Locate the cell with the specified text and output its (x, y) center coordinate. 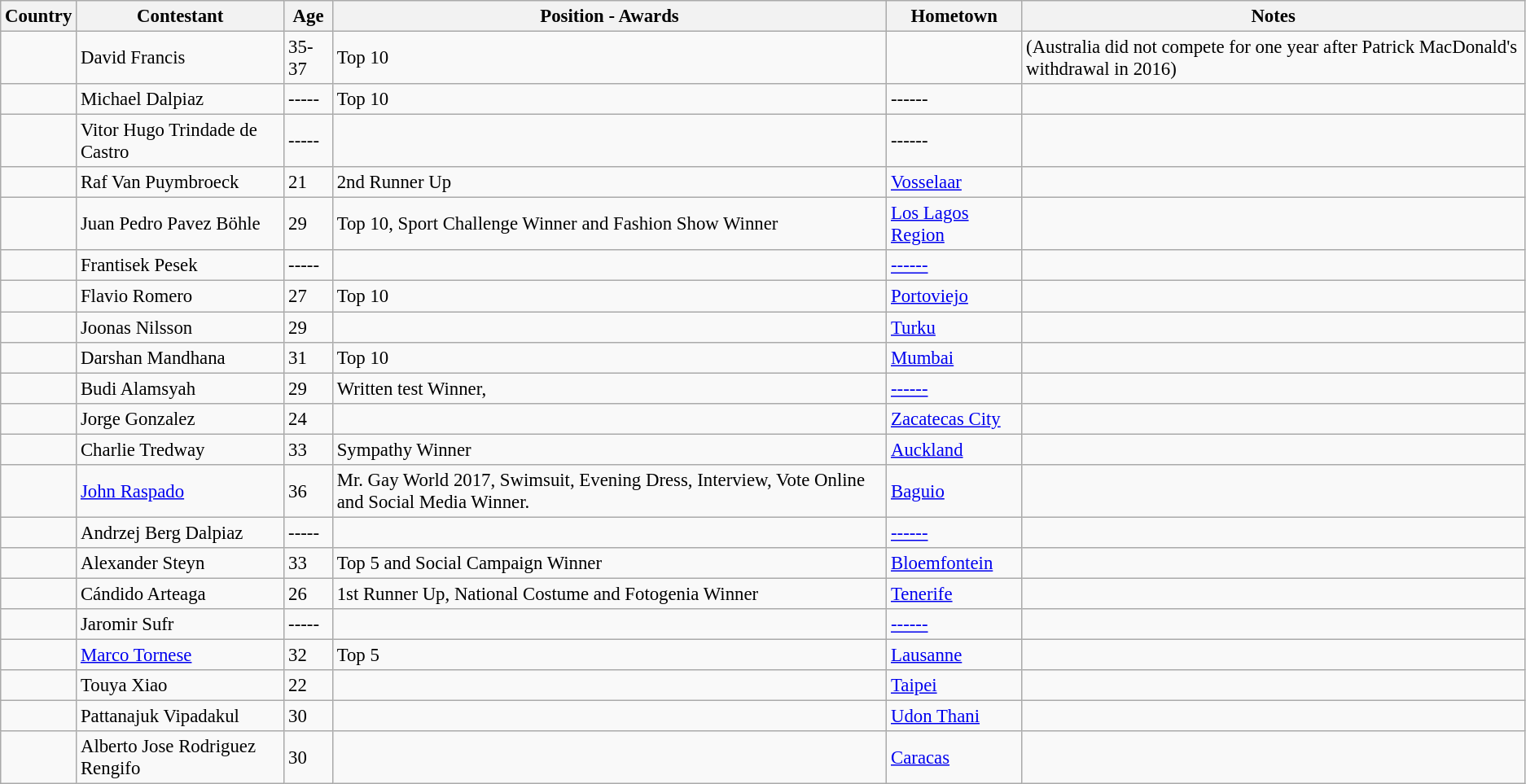
Raf Van Puymbroeck (181, 182)
Contestant (181, 16)
Alexander Steyn (181, 563)
Jaromir Sufr (181, 624)
Top 5 and Social Campaign Winner (609, 563)
John Raspado (181, 492)
Caracas (954, 757)
Written test Winner, (609, 388)
Cándido Arteaga (181, 593)
Hometown (954, 16)
Michael Dalpiaz (181, 99)
(Australia did not compete for one year after Patrick MacDonald's withdrawal in 2016) (1274, 59)
1st Runner Up, National Costume and Fotogenia Winner (609, 593)
Age (309, 16)
Touya Xiao (181, 685)
Sympathy Winner (609, 449)
Country (39, 16)
2nd Runner Up (609, 182)
Andrzej Berg Dalpiaz (181, 532)
Jorge Gonzalez (181, 418)
22 (309, 685)
36 (309, 492)
Portoviejo (954, 296)
26 (309, 593)
Pattanajuk Vipadakul (181, 716)
Marco Tornese (181, 655)
27 (309, 296)
Charlie Tredway (181, 449)
Frantisek Pesek (181, 266)
Taipei (954, 685)
Lausanne (954, 655)
Vitor Hugo Trindade de Castro (181, 142)
31 (309, 357)
Mumbai (954, 357)
Bloemfontein (954, 563)
Flavio Romero (181, 296)
Alberto Jose Rodriguez Rengifo (181, 757)
32 (309, 655)
21 (309, 182)
Juan Pedro Pavez Böhle (181, 225)
Turku (954, 327)
Top 5 (609, 655)
Notes (1274, 16)
Tenerife (954, 593)
24 (309, 418)
David Francis (181, 59)
Top 10, Sport Challenge Winner and Fashion Show Winner (609, 225)
Joonas Nilsson (181, 327)
Zacatecas City (954, 418)
Los Lagos Region (954, 225)
Vosselaar (954, 182)
Auckland (954, 449)
Darshan Mandhana (181, 357)
Udon Thani (954, 716)
Position - Awards (609, 16)
35-37 (309, 59)
Baguio (954, 492)
Budi Alamsyah (181, 388)
Mr. Gay World 2017, Swimsuit, Evening Dress, Interview, Vote Online and Social Media Winner. (609, 492)
